Identify which cell holds the provided text, then report its (x, y) central coordinate. 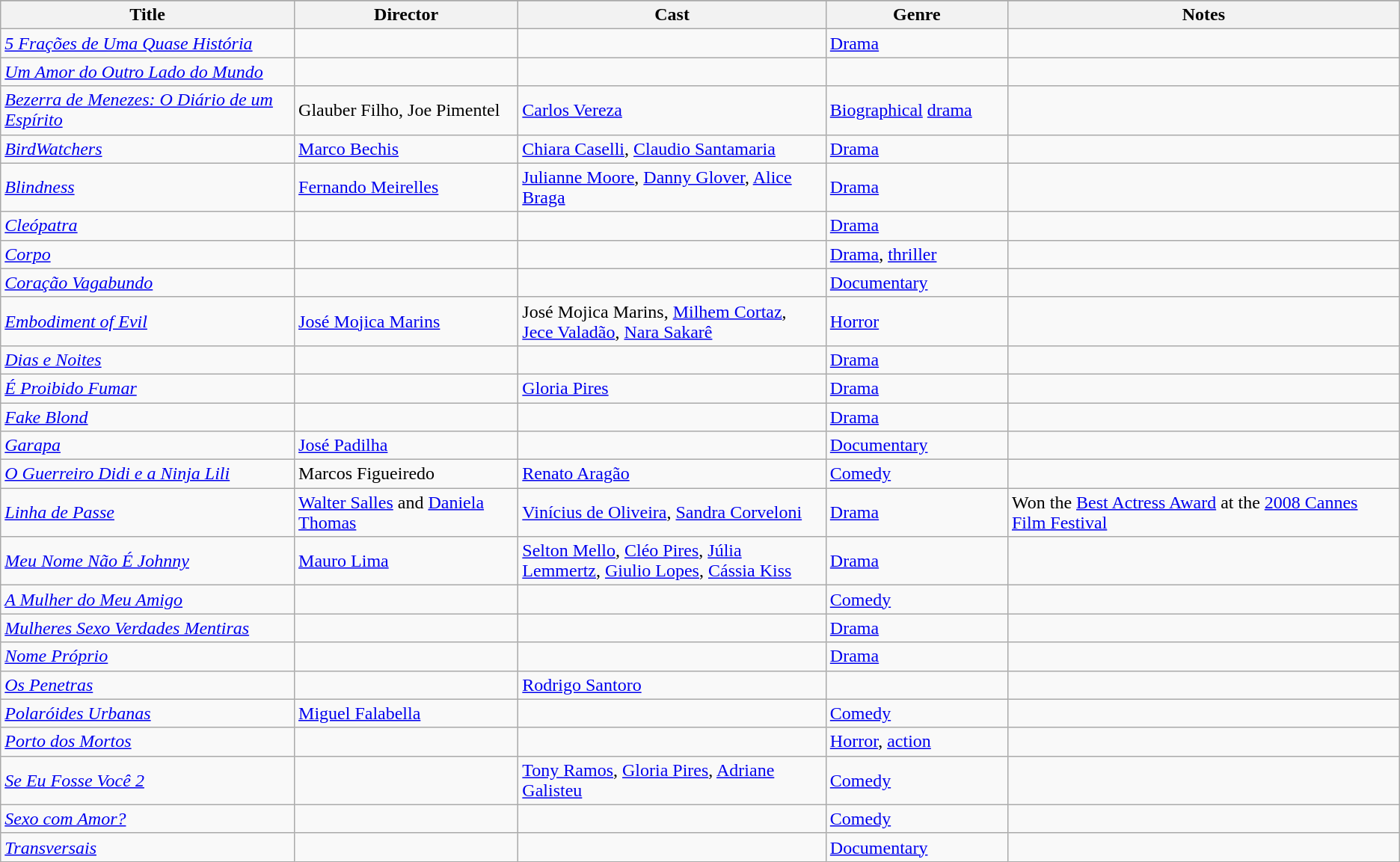
Sexo com Amor? (148, 819)
Horror (917, 321)
É Proibido Fumar (148, 388)
Um Amor do Outro Lado do Mundo (148, 72)
Garapa (148, 446)
Rodrigo Santoro (672, 685)
Cleópatra (148, 226)
Meu Nome Não É Johnny (148, 561)
Title (148, 15)
Biographical drama (917, 111)
A Mulher do Meu Amigo (148, 600)
Mauro Lima (407, 561)
Nome Próprio (148, 656)
Polaróides Urbanas (148, 713)
Cast (672, 15)
Mulheres Sexo Verdades Mentiras (148, 628)
5 Frações de Uma Quase História (148, 43)
Fernando Meirelles (407, 187)
Gloria Pires (672, 388)
Chiara Caselli, Claudio Santamaria (672, 149)
Linha de Passe (148, 513)
Horror, action (917, 742)
Bezerra de Menezes: O Diário de um Espírito (148, 111)
Transversais (148, 847)
Dias e Noites (148, 360)
Won the Best Actress Award at the 2008 Cannes Film Festival (1203, 513)
Walter Salles and Daniela Thomas (407, 513)
Renato Aragão (672, 474)
Tony Ramos, Gloria Pires, Adriane Galisteu (672, 781)
José Mojica Marins, Milhem Cortaz, Jece Valadão, Nara Sakarê (672, 321)
José Padilha (407, 446)
Embodiment of Evil (148, 321)
Os Penetras (148, 685)
Fake Blond (148, 416)
Vinícius de Oliveira, Sandra Corveloni (672, 513)
Drama, thriller (917, 254)
Porto dos Mortos (148, 742)
Corpo (148, 254)
Carlos Vereza (672, 111)
Miguel Falabella (407, 713)
Coração Vagabundo (148, 283)
O Guerreiro Didi e a Ninja Lili (148, 474)
BirdWatchers (148, 149)
Marcos Figueiredo (407, 474)
Genre (917, 15)
José Mojica Marins (407, 321)
Marco Bechis (407, 149)
Notes (1203, 15)
Glauber Filho, Joe Pimentel (407, 111)
Blindness (148, 187)
Julianne Moore, Danny Glover, Alice Braga (672, 187)
Se Eu Fosse Você 2 (148, 781)
Director (407, 15)
Selton Mello, Cléo Pires, Júlia Lemmertz, Giulio Lopes, Cássia Kiss (672, 561)
